For the text-containing cell, return its midpoint in (X, Y) coordinate format. 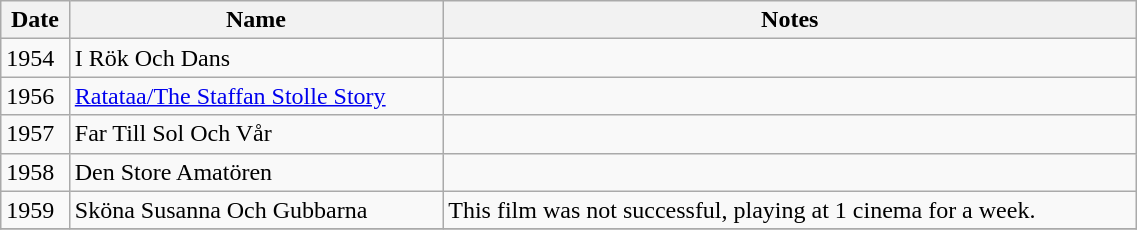
Sköna Susanna Och Gubbarna (256, 210)
Date (36, 20)
Ratataa/The Staffan Stolle Story (256, 96)
1954 (36, 58)
1958 (36, 172)
1959 (36, 210)
1956 (36, 96)
Den Store Amatören (256, 172)
I Rök Och Dans (256, 58)
Far Till Sol Och Vår (256, 134)
Name (256, 20)
1957 (36, 134)
This film was not successful, playing at 1 cinema for a week. (790, 210)
Notes (790, 20)
